Locate the cell with the specified text and output its (x, y) center coordinate. 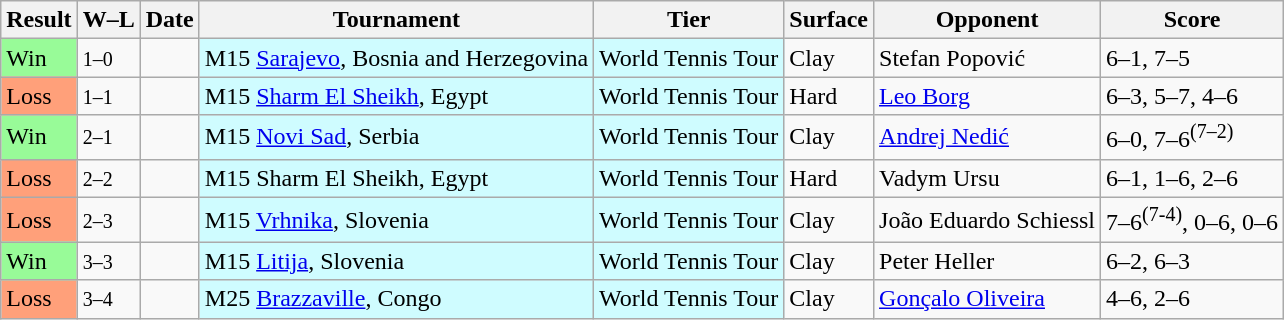
6–3, 5–7, 4–6 (1192, 96)
João Eduardo Schiessl (988, 220)
3–3 (108, 261)
M25 Brazzaville, Congo (396, 299)
Tournament (396, 20)
6–0, 7–6(7–2) (1192, 138)
Andrej Nedić (988, 138)
Vadym Ursu (988, 178)
Result (39, 20)
1–0 (108, 58)
Score (1192, 20)
M15 Litija, Slovenia (396, 261)
Surface (829, 20)
4–6, 2–6 (1192, 299)
7–6(7-4), 0–6, 0–6 (1192, 220)
Date (170, 20)
Stefan Popović (988, 58)
Gonçalo Oliveira (988, 299)
M15 Novi Sad, Serbia (396, 138)
Tier (689, 20)
1–1 (108, 96)
2–1 (108, 138)
3–4 (108, 299)
Opponent (988, 20)
6–2, 6–3 (1192, 261)
M15 Vrhnika, Slovenia (396, 220)
Peter Heller (988, 261)
2–3 (108, 220)
M15 Sarajevo, Bosnia and Herzegovina (396, 58)
2–2 (108, 178)
6–1, 1–6, 2–6 (1192, 178)
W–L (108, 20)
Leo Borg (988, 96)
6–1, 7–5 (1192, 58)
